Determine the [x, y] coordinate at the center of the cell enclosing the given text.  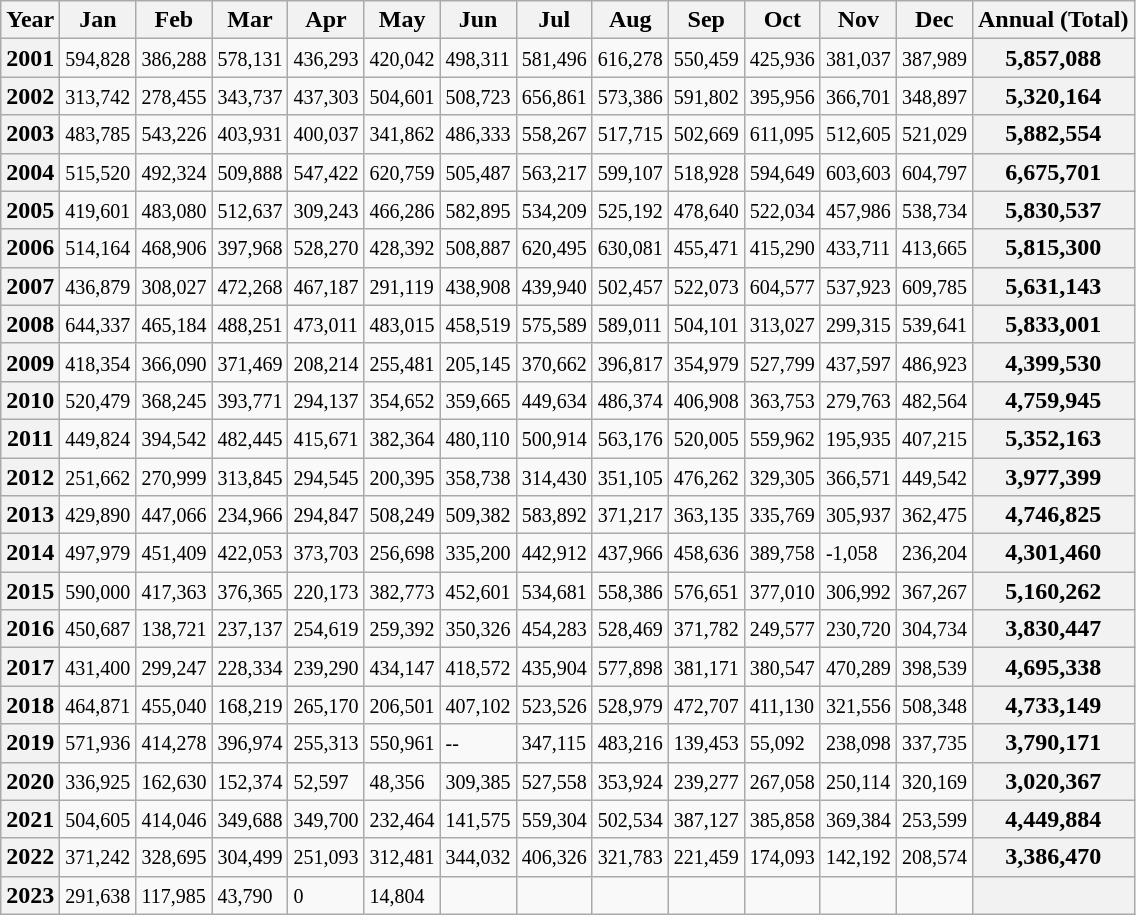
308,027 [174, 286]
594,649 [782, 172]
294,545 [326, 477]
141,575 [478, 819]
437,966 [630, 553]
403,931 [250, 134]
2003 [30, 134]
418,354 [98, 362]
558,386 [630, 591]
504,601 [402, 96]
504,101 [706, 324]
Feb [174, 20]
2011 [30, 438]
291,638 [98, 895]
255,313 [326, 743]
279,763 [858, 400]
528,270 [326, 248]
2016 [30, 629]
354,652 [402, 400]
312,481 [402, 857]
2008 [30, 324]
482,445 [250, 438]
309,243 [326, 210]
220,173 [326, 591]
415,290 [782, 248]
527,799 [782, 362]
4,695,338 [1053, 667]
Annual (Total) [1053, 20]
4,399,530 [1053, 362]
2007 [30, 286]
455,471 [706, 248]
236,204 [934, 553]
195,935 [858, 438]
Jul [554, 20]
336,925 [98, 781]
539,641 [934, 324]
4,301,460 [1053, 553]
3,977,399 [1053, 477]
573,386 [630, 96]
2013 [30, 515]
467,187 [326, 286]
522,073 [706, 286]
630,081 [630, 248]
468,906 [174, 248]
221,459 [706, 857]
466,286 [402, 210]
371,242 [98, 857]
437,597 [858, 362]
3,830,447 [1053, 629]
371,217 [630, 515]
Year [30, 20]
452,601 [478, 591]
139,453 [706, 743]
321,556 [858, 705]
434,147 [402, 667]
393,771 [250, 400]
4,759,945 [1053, 400]
200,395 [402, 477]
559,962 [782, 438]
428,392 [402, 248]
522,034 [782, 210]
431,400 [98, 667]
314,430 [554, 477]
335,200 [478, 553]
558,267 [554, 134]
267,058 [782, 781]
347,115 [554, 743]
483,015 [402, 324]
Nov [858, 20]
305,937 [858, 515]
-- [478, 743]
550,459 [706, 58]
386,288 [174, 58]
480,110 [478, 438]
505,487 [478, 172]
238,098 [858, 743]
517,715 [630, 134]
492,324 [174, 172]
335,769 [782, 515]
249,577 [782, 629]
359,665 [478, 400]
534,681 [554, 591]
306,992 [858, 591]
2019 [30, 743]
472,707 [706, 705]
389,758 [782, 553]
512,605 [858, 134]
473,011 [326, 324]
512,637 [250, 210]
313,742 [98, 96]
309,385 [478, 781]
538,734 [934, 210]
528,979 [630, 705]
508,249 [402, 515]
363,753 [782, 400]
450,687 [98, 629]
228,334 [250, 667]
371,469 [250, 362]
455,040 [174, 705]
349,688 [250, 819]
458,636 [706, 553]
2015 [30, 591]
439,940 [554, 286]
2020 [30, 781]
397,968 [250, 248]
436,879 [98, 286]
313,027 [782, 324]
2018 [30, 705]
4,733,149 [1053, 705]
527,558 [554, 781]
406,326 [554, 857]
508,723 [478, 96]
502,669 [706, 134]
Jan [98, 20]
528,469 [630, 629]
354,979 [706, 362]
-1,058 [858, 553]
Aug [630, 20]
550,961 [402, 743]
337,735 [934, 743]
4,449,884 [1053, 819]
508,887 [478, 248]
436,293 [326, 58]
502,534 [630, 819]
174,093 [782, 857]
414,278 [174, 743]
373,703 [326, 553]
476,262 [706, 477]
278,455 [174, 96]
294,847 [326, 515]
366,090 [174, 362]
3,790,171 [1053, 743]
370,662 [554, 362]
576,651 [706, 591]
486,923 [934, 362]
616,278 [630, 58]
2002 [30, 96]
525,192 [630, 210]
521,029 [934, 134]
138,721 [174, 629]
363,135 [706, 515]
520,479 [98, 400]
581,496 [554, 58]
458,519 [478, 324]
5,882,554 [1053, 134]
518,928 [706, 172]
254,619 [326, 629]
253,599 [934, 819]
599,107 [630, 172]
644,337 [98, 324]
14,804 [402, 895]
382,773 [402, 591]
329,305 [782, 477]
520,005 [706, 438]
232,464 [402, 819]
454,283 [554, 629]
437,303 [326, 96]
162,630 [174, 781]
559,304 [554, 819]
362,475 [934, 515]
255,481 [402, 362]
483,080 [174, 210]
Apr [326, 20]
620,495 [554, 248]
343,737 [250, 96]
2006 [30, 248]
381,037 [858, 58]
239,290 [326, 667]
488,251 [250, 324]
371,782 [706, 629]
509,888 [250, 172]
478,640 [706, 210]
2022 [30, 857]
385,858 [782, 819]
117,985 [174, 895]
5,631,143 [1053, 286]
376,365 [250, 591]
348,897 [934, 96]
418,572 [478, 667]
609,785 [934, 286]
407,102 [478, 705]
2012 [30, 477]
498,311 [478, 58]
563,176 [630, 438]
350,326 [478, 629]
2021 [30, 819]
294,137 [326, 400]
620,759 [402, 172]
465,184 [174, 324]
611,095 [782, 134]
367,267 [934, 591]
590,000 [98, 591]
414,046 [174, 819]
400,037 [326, 134]
583,892 [554, 515]
380,547 [782, 667]
387,989 [934, 58]
328,695 [174, 857]
239,277 [706, 781]
6,675,701 [1053, 172]
304,734 [934, 629]
449,824 [98, 438]
483,785 [98, 134]
48,356 [402, 781]
5,830,537 [1053, 210]
May [402, 20]
2001 [30, 58]
563,217 [554, 172]
208,574 [934, 857]
604,577 [782, 286]
534,209 [554, 210]
265,170 [326, 705]
142,192 [858, 857]
447,066 [174, 515]
Oct [782, 20]
464,871 [98, 705]
514,164 [98, 248]
299,315 [858, 324]
251,662 [98, 477]
2010 [30, 400]
582,895 [478, 210]
422,053 [250, 553]
604,797 [934, 172]
449,542 [934, 477]
251,093 [326, 857]
382,364 [402, 438]
442,912 [554, 553]
4,746,825 [1053, 515]
523,526 [554, 705]
451,409 [174, 553]
457,986 [858, 210]
411,130 [782, 705]
250,114 [858, 781]
497,979 [98, 553]
504,605 [98, 819]
3,020,367 [1053, 781]
420,042 [402, 58]
395,956 [782, 96]
2009 [30, 362]
578,131 [250, 58]
509,382 [478, 515]
656,861 [554, 96]
55,092 [782, 743]
398,539 [934, 667]
5,160,262 [1053, 591]
366,571 [858, 477]
168,219 [250, 705]
206,501 [402, 705]
381,171 [706, 667]
Dec [934, 20]
5,815,300 [1053, 248]
575,589 [554, 324]
396,974 [250, 743]
366,701 [858, 96]
502,457 [630, 286]
52,597 [326, 781]
349,700 [326, 819]
5,320,164 [1053, 96]
2005 [30, 210]
205,145 [478, 362]
351,105 [630, 477]
43,790 [250, 895]
508,348 [934, 705]
341,862 [402, 134]
482,564 [934, 400]
472,268 [250, 286]
486,374 [630, 400]
256,698 [402, 553]
589,011 [630, 324]
387,127 [706, 819]
5,352,163 [1053, 438]
547,422 [326, 172]
230,720 [858, 629]
Sep [706, 20]
237,137 [250, 629]
Mar [250, 20]
270,999 [174, 477]
483,216 [630, 743]
406,908 [706, 400]
299,247 [174, 667]
407,215 [934, 438]
415,671 [326, 438]
449,634 [554, 400]
417,363 [174, 591]
603,603 [858, 172]
358,738 [478, 477]
394,542 [174, 438]
577,898 [630, 667]
368,245 [174, 400]
537,923 [858, 286]
419,601 [98, 210]
571,936 [98, 743]
234,966 [250, 515]
591,802 [706, 96]
313,845 [250, 477]
515,520 [98, 172]
2004 [30, 172]
259,392 [402, 629]
594,828 [98, 58]
433,711 [858, 248]
Jun [478, 20]
500,914 [554, 438]
369,384 [858, 819]
435,904 [554, 667]
3,386,470 [1053, 857]
2014 [30, 553]
5,833,001 [1053, 324]
2017 [30, 667]
321,783 [630, 857]
425,936 [782, 58]
5,857,088 [1053, 58]
291,119 [402, 286]
152,374 [250, 781]
377,010 [782, 591]
429,890 [98, 515]
396,817 [630, 362]
470,289 [858, 667]
304,499 [250, 857]
413,665 [934, 248]
438,908 [478, 286]
486,333 [478, 134]
320,169 [934, 781]
344,032 [478, 857]
2023 [30, 895]
0 [326, 895]
543,226 [174, 134]
208,214 [326, 362]
353,924 [630, 781]
